Scan for the cell matching the given text and deliver its (x, y) coordinate at center. 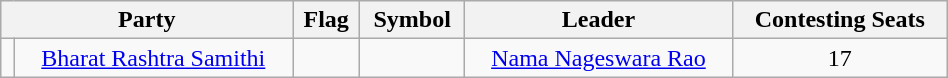
Bharat Rashtra Samithi (154, 58)
17 (840, 58)
Symbol (412, 20)
Flag (326, 20)
Party (147, 20)
Nama Nageswara Rao (599, 58)
Contesting Seats (840, 20)
Leader (599, 20)
